Identify which cell holds the provided text, then report its [X, Y] central coordinate. 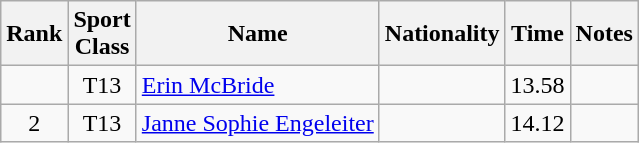
Erin McBride [258, 85]
Rank [34, 34]
Janne Sophie Engeleiter [258, 123]
SportClass [102, 34]
2 [34, 123]
13.58 [538, 85]
Name [258, 34]
Nationality [442, 34]
Time [538, 34]
14.12 [538, 123]
Notes [604, 34]
